Identify which cell holds the provided text, then report its (X, Y) central coordinate. 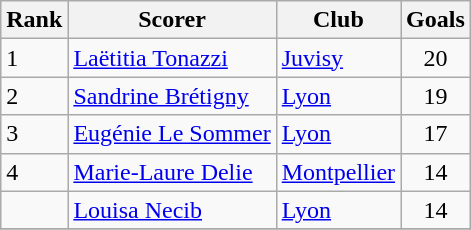
2 (34, 96)
Sandrine Brétigny (172, 96)
Marie-Laure Delie (172, 172)
4 (34, 172)
19 (436, 96)
Scorer (172, 20)
Goals (436, 20)
3 (34, 134)
20 (436, 58)
Club (338, 20)
Rank (34, 20)
Eugénie Le Sommer (172, 134)
Juvisy (338, 58)
17 (436, 134)
1 (34, 58)
Louisa Necib (172, 210)
Montpellier (338, 172)
Laëtitia Tonazzi (172, 58)
